Find where the given text appears and provide that cell's center as [X, Y] coordinate. 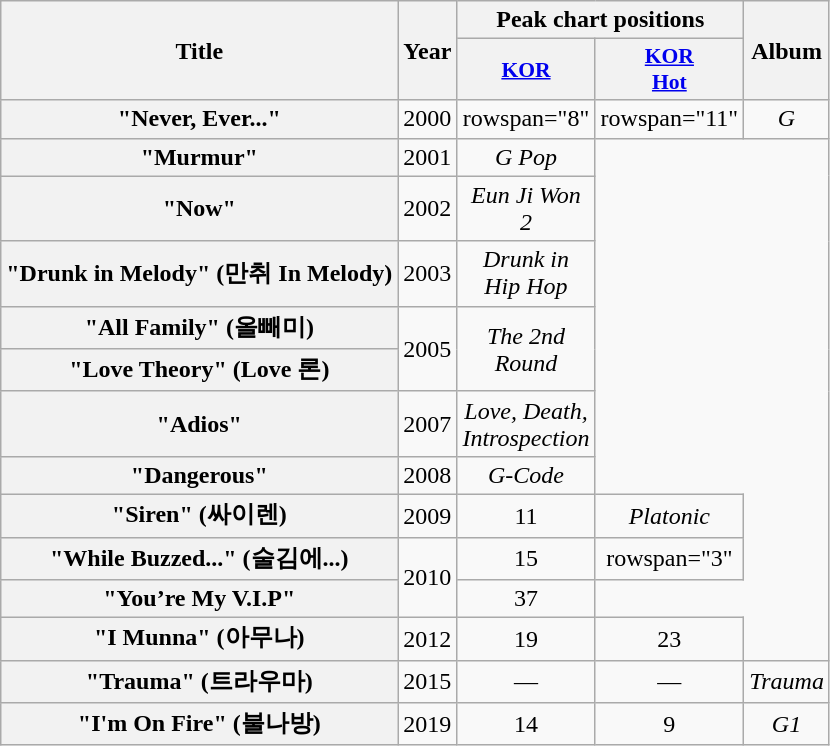
G1 [787, 724]
Eun Ji Won 2 [526, 208]
"Drunk in Melody" (만취 In Melody) [200, 274]
"While Buzzed..." (술김에...) [200, 558]
Album [787, 50]
2003 [428, 274]
2019 [428, 724]
"Siren" (싸이렌) [200, 516]
2015 [428, 682]
"Never, Ever..." [200, 119]
2000 [428, 119]
"All Family" (올빼미) [200, 328]
23 [670, 640]
"Dangerous" [200, 475]
2008 [428, 475]
14 [526, 724]
"I'm On Fire" (불나방) [200, 724]
The 2nd Round [526, 348]
2001 [428, 157]
Trauma [787, 682]
19 [526, 640]
Drunk in Hip Hop [526, 274]
Peak chart positions [600, 20]
KORHot [670, 70]
37 [526, 599]
rowspan="3" [670, 558]
2002 [428, 208]
2005 [428, 348]
G Pop [526, 157]
2012 [428, 640]
KOR [526, 70]
2009 [428, 516]
Love, Death, Introspection [526, 424]
2007 [428, 424]
"Trauma" (트라우마) [200, 682]
rowspan="8" [526, 119]
"Now" [200, 208]
"Adios" [200, 424]
9 [670, 724]
G [787, 119]
"Love Theory" (Love 론) [200, 370]
11 [526, 516]
"I Munna" (아무나) [200, 640]
rowspan="11" [670, 119]
Title [200, 50]
Year [428, 50]
"You’re My V.I.P" [200, 599]
Platonic [670, 516]
15 [526, 558]
2010 [428, 578]
G-Code [526, 475]
"Murmur" [200, 157]
